For the text-containing cell, return its midpoint in (x, y) coordinate format. 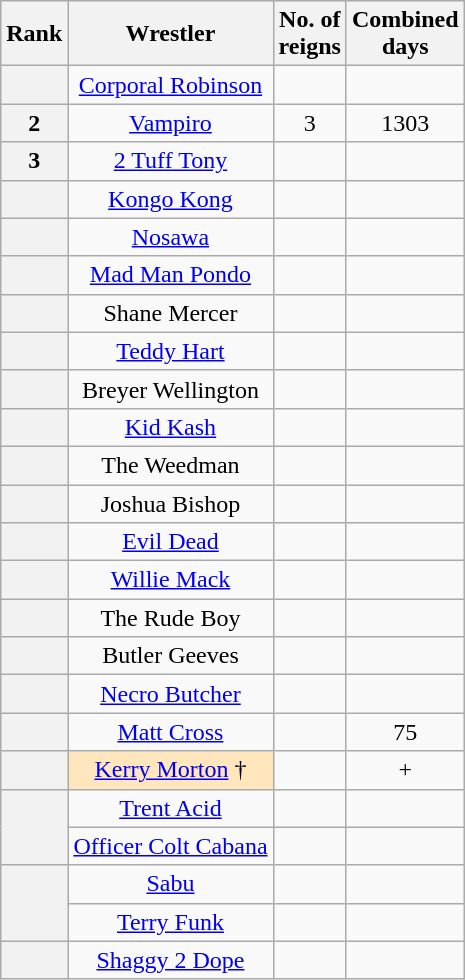
+ (405, 770)
2 Tuff Tony (170, 161)
The Weedman (170, 465)
Evil Dead (170, 542)
1303 (405, 123)
Sabu (170, 884)
Shane Mercer (170, 313)
2 (34, 123)
Willie Mack (170, 580)
Teddy Hart (170, 351)
Corporal Robinson (170, 85)
No. ofreigns (310, 34)
Rank (34, 34)
The Rude Boy (170, 618)
Kerry Morton † (170, 770)
Terry Funk (170, 922)
Trent Acid (170, 808)
Kongo Kong (170, 199)
Combineddays (405, 34)
Mad Man Pondo (170, 275)
Joshua Bishop (170, 503)
Shaggy 2 Dope (170, 960)
Officer Colt Cabana (170, 846)
Butler Geeves (170, 656)
Matt Cross (170, 732)
Breyer Wellington (170, 389)
75 (405, 732)
Wrestler (170, 34)
Nosawa (170, 237)
Kid Kash (170, 427)
Vampiro (170, 123)
Necro Butcher (170, 694)
